Return (X, Y) of the center of cell containing provided text 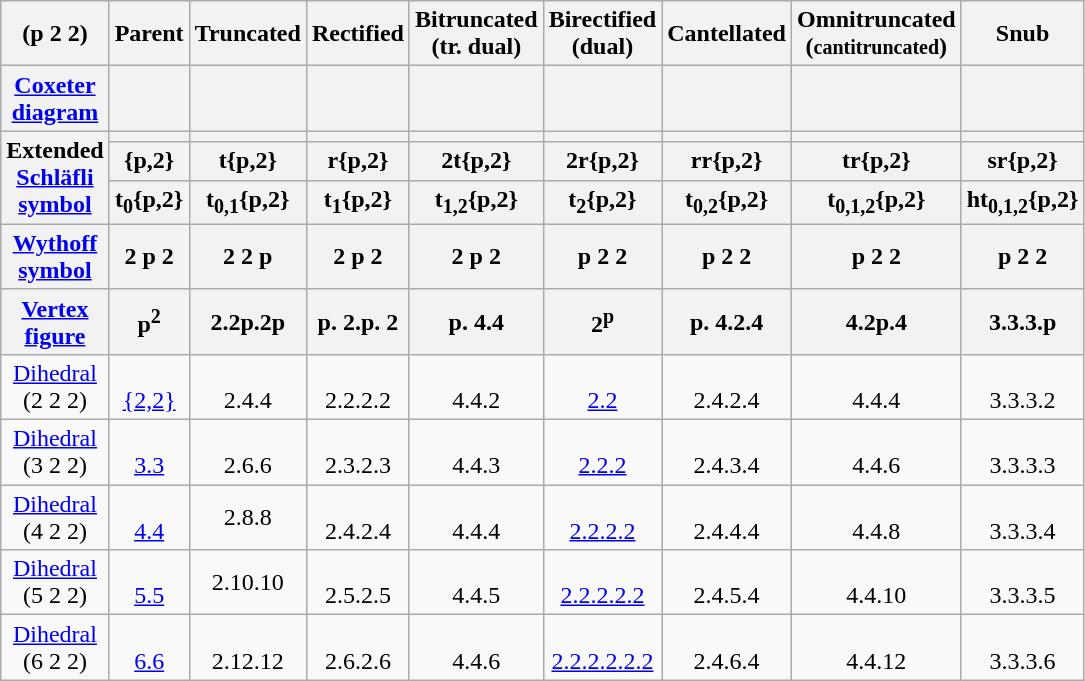
2.4.3.4 (727, 452)
ExtendedSchläfli symbol (55, 178)
2.2 (602, 386)
4.4.12 (876, 648)
3.3.3.4 (1022, 518)
2.2.2.2.2 (602, 582)
p. 4.4 (476, 322)
2t{p,2} (476, 161)
4.4.3 (476, 452)
4.4.5 (476, 582)
4.4 (149, 518)
{p,2} (149, 161)
t2{p,2} (602, 202)
sr{p,2} (1022, 161)
2.6.2.6 (358, 648)
ht0,1,2{p,2} (1022, 202)
Dihedral(6 2 2) (55, 648)
2.4.4 (248, 386)
2p (602, 322)
3.3.3.5 (1022, 582)
4.4.8 (876, 518)
{2,2} (149, 386)
Dihedral(3 2 2) (55, 452)
2.5.2.5 (358, 582)
2 2 p (248, 256)
3.3.3.6 (1022, 648)
2.10.10 (248, 582)
rr{p,2} (727, 161)
4.4.10 (876, 582)
4.4.2 (476, 386)
t0,1{p,2} (248, 202)
Rectified (358, 34)
(p 2 2) (55, 34)
2r{p,2} (602, 161)
Dihedral(4 2 2) (55, 518)
Bitruncated(tr. dual) (476, 34)
2.8.8 (248, 518)
6.6 (149, 648)
t1{p,2} (358, 202)
t0{p,2} (149, 202)
2.12.12 (248, 648)
3.3 (149, 452)
2.2.2 (602, 452)
Truncated (248, 34)
2.2p.2p (248, 322)
3.3.3.3 (1022, 452)
2.4.5.4 (727, 582)
p. 4.2.4 (727, 322)
t{p,2} (248, 161)
2.2.2.2.2.2 (602, 648)
Parent (149, 34)
p2 (149, 322)
r{p,2} (358, 161)
5.5 (149, 582)
p. 2.p. 2 (358, 322)
2.6.6 (248, 452)
2.4.4.4 (727, 518)
Cantellated (727, 34)
t1,2{p,2} (476, 202)
Coxeter diagram (55, 98)
3.3.3.2 (1022, 386)
Vertex figure (55, 322)
Snub (1022, 34)
Wythoff symbol (55, 256)
Dihedral(2 2 2) (55, 386)
Birectified(dual) (602, 34)
Dihedral(5 2 2) (55, 582)
Omnitruncated(cantitruncated) (876, 34)
2.4.6.4 (727, 648)
t0,2{p,2} (727, 202)
2.3.2.3 (358, 452)
4.2p.4 (876, 322)
tr{p,2} (876, 161)
t0,1,2{p,2} (876, 202)
3.3.3.p (1022, 322)
